From the cell containing the given text, extract its center point as (X, Y) coordinate. 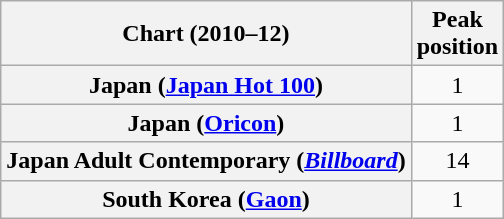
Japan Adult Contemporary (Billboard) (206, 161)
Japan (Oricon) (206, 123)
South Korea (Gaon) (206, 199)
Chart (2010–12) (206, 34)
Peakposition (457, 34)
14 (457, 161)
Japan (Japan Hot 100) (206, 85)
